Detect which cell encompasses the target text, then output its [X, Y] center coordinate. 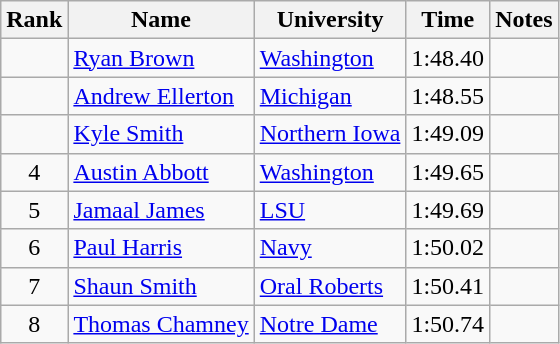
Northern Iowa [330, 134]
Michigan [330, 96]
University [330, 20]
5 [34, 210]
1:49.65 [448, 172]
1:48.40 [448, 58]
1:50.41 [448, 286]
1:50.02 [448, 248]
8 [34, 324]
Name [161, 20]
Navy [330, 248]
Shaun Smith [161, 286]
Notes [524, 20]
1:49.69 [448, 210]
Thomas Chamney [161, 324]
Oral Roberts [330, 286]
7 [34, 286]
Austin Abbott [161, 172]
Ryan Brown [161, 58]
LSU [330, 210]
Time [448, 20]
Notre Dame [330, 324]
1:48.55 [448, 96]
Rank [34, 20]
Andrew Ellerton [161, 96]
Kyle Smith [161, 134]
6 [34, 248]
1:49.09 [448, 134]
4 [34, 172]
Paul Harris [161, 248]
Jamaal James [161, 210]
1:50.74 [448, 324]
